Search for the cell housing the specified text and yield its [X, Y] center coordinate. 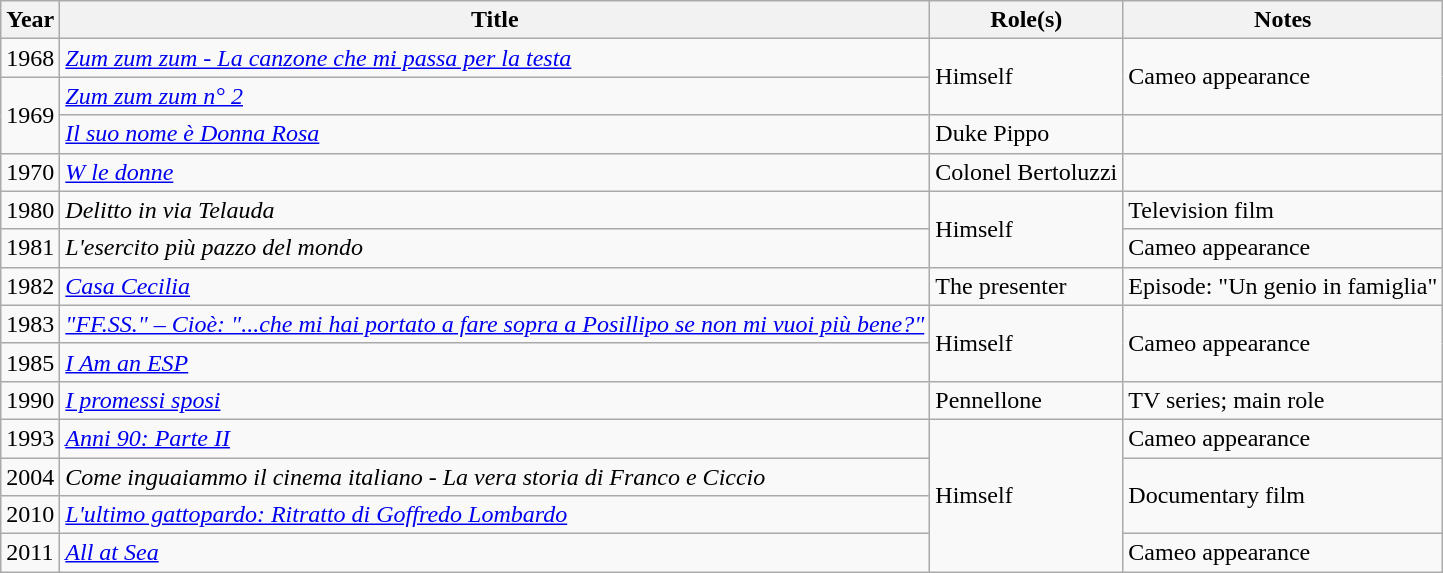
Casa Cecilia [495, 286]
W le donne [495, 172]
I Am an ESP [495, 362]
Pennellone [1026, 400]
Episode: "Un genio in famiglia" [1283, 286]
Duke Pippo [1026, 134]
"FF.SS." – Cioè: "...che mi hai portato a fare sopra a Posillipo se non mi vuoi più bene?" [495, 324]
L'esercito più pazzo del mondo [495, 248]
1969 [30, 115]
1980 [30, 210]
1985 [30, 362]
2010 [30, 515]
2011 [30, 553]
1981 [30, 248]
Anni 90: Parte II [495, 438]
1993 [30, 438]
Come inguaiammo il cinema italiano - La vera storia di Franco e Ciccio [495, 477]
Title [495, 20]
1983 [30, 324]
1970 [30, 172]
2004 [30, 477]
1982 [30, 286]
The presenter [1026, 286]
I promessi sposi [495, 400]
Documentary film [1283, 496]
TV series; main role [1283, 400]
L'ultimo gattopardo: Ritratto di Goffredo Lombardo [495, 515]
Role(s) [1026, 20]
All at Sea [495, 553]
Zum zum zum - La canzone che mi passa per la testa [495, 58]
Il suo nome è Donna Rosa [495, 134]
Colonel Bertoluzzi [1026, 172]
Year [30, 20]
Television film [1283, 210]
Zum zum zum n° 2 [495, 96]
Delitto in via Telauda [495, 210]
Notes [1283, 20]
1968 [30, 58]
1990 [30, 400]
